For the text-containing cell, return its midpoint in (X, Y) coordinate format. 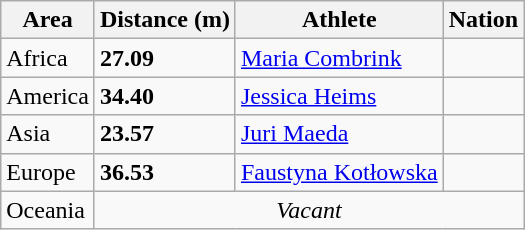
Vacant (308, 210)
Asia (48, 134)
Nation (483, 20)
Maria Combrink (339, 58)
34.40 (164, 96)
Africa (48, 58)
Juri Maeda (339, 134)
Europe (48, 172)
36.53 (164, 172)
Oceania (48, 210)
Faustyna Kotłowska (339, 172)
Jessica Heims (339, 96)
27.09 (164, 58)
Distance (m) (164, 20)
Athlete (339, 20)
America (48, 96)
23.57 (164, 134)
Area (48, 20)
